Identify which cell holds the provided text, then report its [x, y] central coordinate. 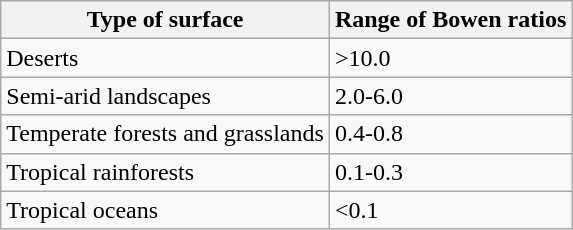
Temperate forests and grasslands [166, 134]
Tropical oceans [166, 210]
Type of surface [166, 20]
0.1-0.3 [450, 172]
2.0-6.0 [450, 96]
<0.1 [450, 210]
Semi-arid landscapes [166, 96]
Tropical rainforests [166, 172]
>10.0 [450, 58]
Range of Bowen ratios [450, 20]
0.4-0.8 [450, 134]
Deserts [166, 58]
